Locate the cell with the specified text and output its (X, Y) center coordinate. 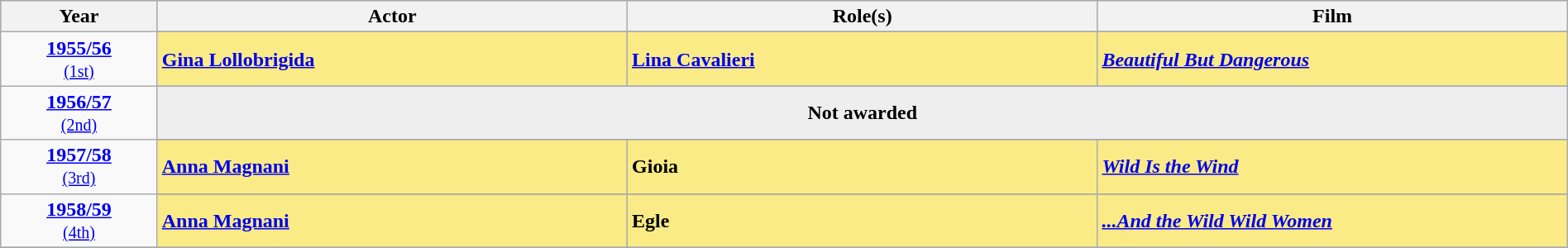
Not awarded (862, 112)
Wild Is the Wind (1332, 167)
Lina Cavalieri (863, 60)
1957/58(3rd) (79, 167)
Beautiful But Dangerous (1332, 60)
Year (79, 17)
1958/59(4th) (79, 220)
1956/57(2nd) (79, 112)
Egle (863, 220)
Actor (392, 17)
Gioia (863, 167)
1955/56(1st) (79, 60)
Role(s) (863, 17)
...And the Wild Wild Women (1332, 220)
Gina Lollobrigida (392, 60)
Film (1332, 17)
